Capture the cell that displays the provided text and extract its (x, y) central coordinate. 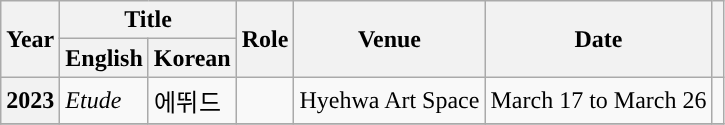
English (104, 58)
Hyehwa Art Space (390, 100)
March 17 to March 26 (598, 100)
Etude (104, 100)
Role (265, 39)
Title (148, 20)
Korean (192, 58)
Date (598, 39)
2023 (30, 100)
Year (30, 39)
에뛰드 (192, 100)
Venue (390, 39)
